Extract the [X, Y] coordinate from the center of the cell holding the provided text.  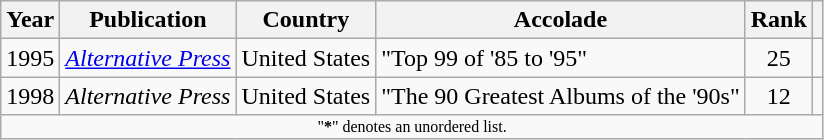
"The 90 Greatest Albums of the '90s" [561, 96]
"Top 99 of '85 to '95" [561, 58]
25 [778, 58]
Rank [778, 20]
1995 [30, 58]
Country [306, 20]
Year [30, 20]
"*" denotes an unordered list. [412, 127]
Accolade [561, 20]
12 [778, 96]
Publication [148, 20]
1998 [30, 96]
